Find where the given text appears and provide that cell's center as (X, Y) coordinate. 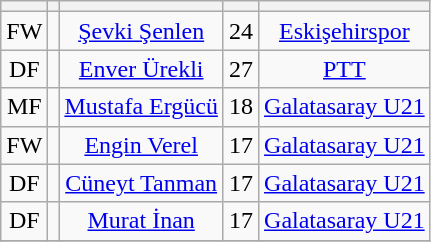
27 (240, 69)
MF (24, 107)
24 (240, 31)
Enver Ürekli (142, 69)
Engin Verel (142, 145)
18 (240, 107)
Cüneyt Tanman (142, 183)
Murat İnan (142, 221)
Eskişehirspor (345, 31)
Mustafa Ergücü (142, 107)
PTT (345, 69)
Şevki Şenlen (142, 31)
